Identify which cell holds the provided text, then report its (X, Y) central coordinate. 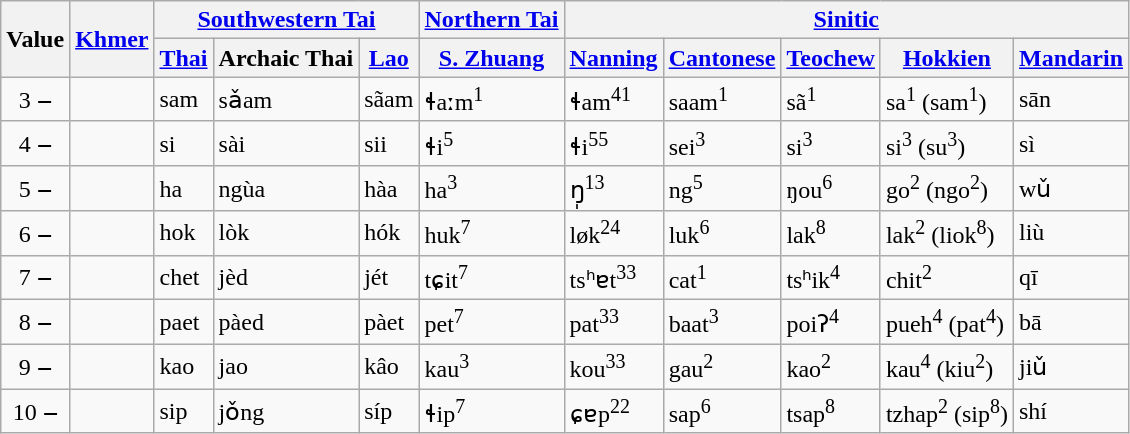
síp (389, 412)
tɕit7 (492, 278)
jǒng (286, 412)
si3 (831, 144)
ng5 (722, 188)
sip (184, 412)
sap6 (722, 412)
pet7 (492, 322)
cat1 (722, 278)
kao (184, 366)
sã1 (831, 100)
gau2 (722, 366)
ngùa (286, 188)
jiǔ (1070, 366)
luk6 (722, 234)
lak2 (liok8) (946, 234)
ɕɐp22 (614, 412)
sam (184, 100)
huk7 (492, 234)
chet (184, 278)
Teochew (831, 58)
pueh4 (pat4) (946, 322)
sǎam (286, 100)
pat33 (614, 322)
sài (286, 144)
ha3 (492, 188)
hok (184, 234)
paet (184, 322)
8 ‒ (36, 322)
pàed (286, 322)
si3 (su3) (946, 144)
saam1 (722, 100)
sii (389, 144)
hók (389, 234)
lak8 (831, 234)
ɬip7 (492, 412)
shí (1070, 412)
sei3 (722, 144)
baat3 (722, 322)
kau3 (492, 366)
si (184, 144)
tzhap2 (sip8) (946, 412)
S. Zhuang (492, 58)
jèd (286, 278)
9 ‒ (36, 366)
Hokkien (946, 58)
poiʔ4 (831, 322)
Value (36, 39)
chit2 (946, 278)
Sinitic (846, 20)
Mandarin (1070, 58)
ɬam41 (614, 100)
Northern Tai (492, 20)
ŋ̩13 (614, 188)
go2 (ngo2) (946, 188)
tsap8 (831, 412)
ha (184, 188)
Cantonese (722, 58)
ɬi55 (614, 144)
løk24 (614, 234)
sān (1070, 100)
7 ‒ (36, 278)
sãam (389, 100)
ɬi5 (492, 144)
4 ‒ (36, 144)
Thai (184, 58)
6 ‒ (36, 234)
pàet (389, 322)
jét (389, 278)
liù (1070, 234)
Khmer (112, 39)
kau4 (kiu2) (946, 366)
tsʰik4 (831, 278)
lòk (286, 234)
Nanning (614, 58)
qī (1070, 278)
Lao (389, 58)
10 ‒ (36, 412)
5 ‒ (36, 188)
sa1 (sam1) (946, 100)
ɬaːm1 (492, 100)
Archaic Thai (286, 58)
kao2 (831, 366)
hàa (389, 188)
kou33 (614, 366)
tsʰɐt33 (614, 278)
jao (286, 366)
3 ‒ (36, 100)
Southwestern Tai (286, 20)
ŋou6 (831, 188)
bā (1070, 322)
wǔ (1070, 188)
sì (1070, 144)
kâo (389, 366)
